Return the [x, y] coordinate for the center point of the cell that contains the specified text.  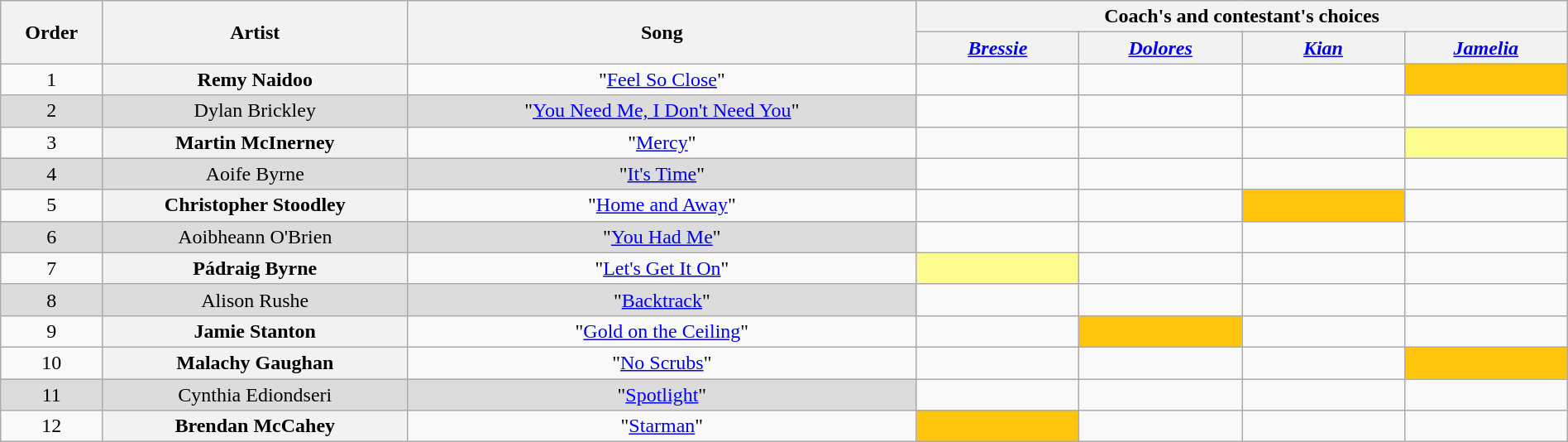
Aoibheann O'Brien [255, 237]
Martin McInerney [255, 142]
12 [51, 426]
7 [51, 268]
"You Need Me, I Don't Need You" [662, 111]
Christopher Stoodley [255, 205]
Bressie [997, 48]
1 [51, 79]
Order [51, 32]
"You Had Me" [662, 237]
Remy Naidoo [255, 79]
"Let's Get It On" [662, 268]
Jamie Stanton [255, 331]
"Mercy" [662, 142]
"Gold on the Ceiling" [662, 331]
Malachy Gaughan [255, 363]
Pádraig Byrne [255, 268]
"Home and Away" [662, 205]
3 [51, 142]
Dylan Brickley [255, 111]
9 [51, 331]
4 [51, 174]
11 [51, 395]
"Backtrack" [662, 300]
6 [51, 237]
"It's Time" [662, 174]
"No Scrubs" [662, 363]
Coach's and contestant's choices [1242, 17]
Brendan McCahey [255, 426]
8 [51, 300]
"Spotlight" [662, 395]
5 [51, 205]
Song [662, 32]
Alison Rushe [255, 300]
"Starman" [662, 426]
Dolores [1161, 48]
"Feel So Close" [662, 79]
Kian [1323, 48]
2 [51, 111]
Jamelia [1485, 48]
10 [51, 363]
Aoife Byrne [255, 174]
Cynthia Ediondseri [255, 395]
Artist [255, 32]
